Locate the cell with the specified text and output its (x, y) center coordinate. 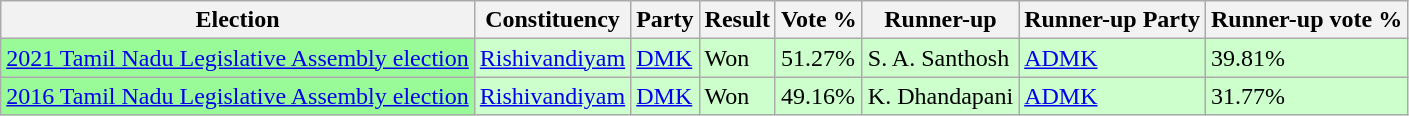
Result (737, 20)
Vote % (818, 20)
31.77% (1306, 96)
Party (665, 20)
2021 Tamil Nadu Legislative Assembly election (238, 58)
51.27% (818, 58)
39.81% (1306, 58)
K. Dhandapani (940, 96)
Runner-up Party (1112, 20)
Runner-up (940, 20)
S. A. Santhosh (940, 58)
Runner-up vote % (1306, 20)
2016 Tamil Nadu Legislative Assembly election (238, 96)
49.16% (818, 96)
Constituency (552, 20)
Election (238, 20)
